Scan for the cell matching the given text and deliver its [X, Y] coordinate at center. 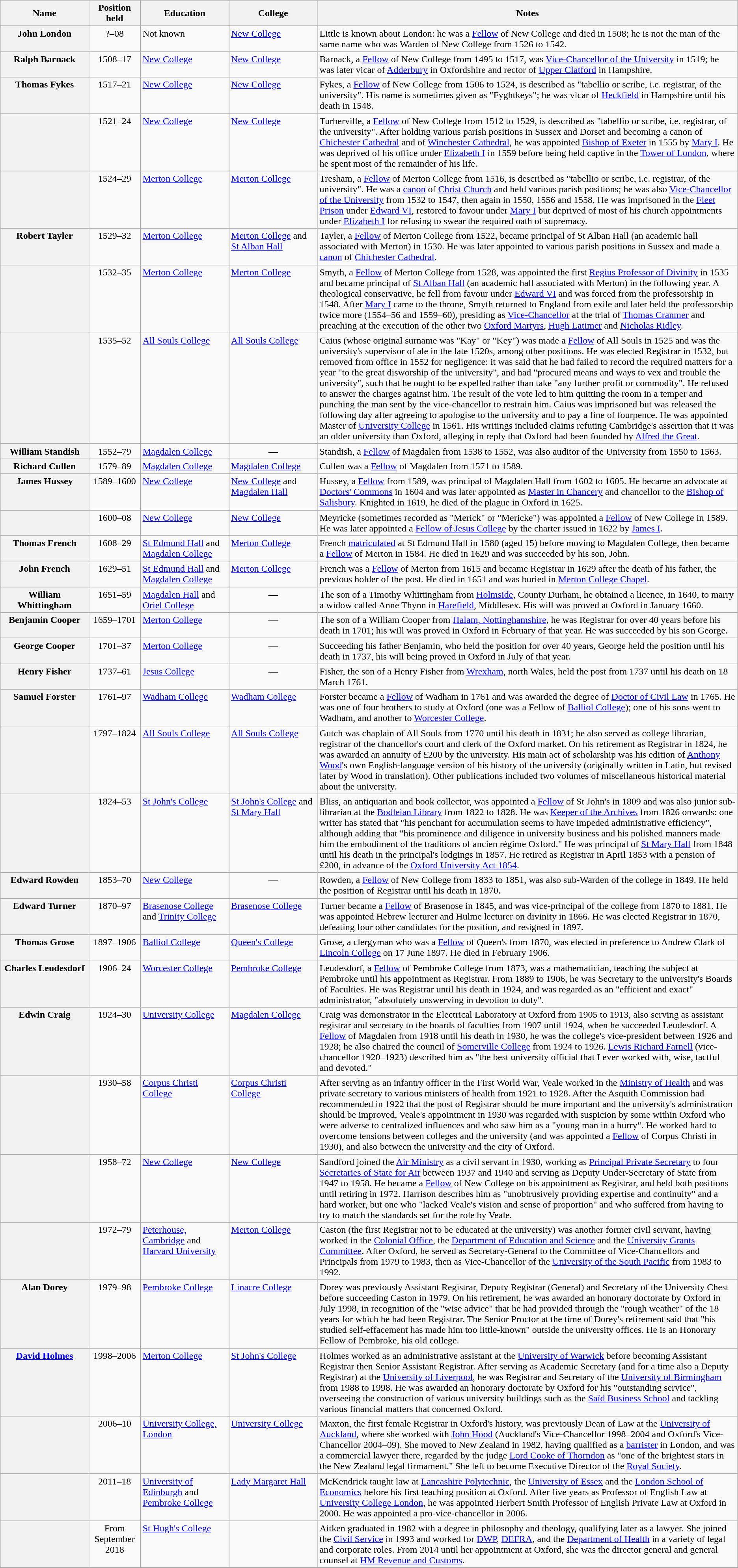
Thomas Grose [45, 947]
Standish, a Fellow of Magdalen from 1538 to 1552, was also auditor of the University from 1550 to 1563. [527, 451]
William Whittingham [45, 600]
William Standish [45, 451]
Linacre College [273, 1314]
Position held [114, 13]
1529–32 [114, 247]
1579–89 [114, 466]
University of Edinburgh and Pembroke College [184, 1497]
New College and Magdalen Hall [273, 492]
?–08 [114, 39]
Balliol College [184, 947]
College [273, 13]
1998–2006 [114, 1382]
Brasenose College [273, 916]
1761–97 [114, 708]
1797–1824 [114, 760]
1906–24 [114, 983]
St John's College and St Mary Hall [273, 833]
Ralph Barnack [45, 65]
Not known [184, 39]
1979–98 [114, 1314]
Robert Tayler [45, 247]
Edward Turner [45, 916]
Thomas Fykes [45, 95]
Benjamin Cooper [45, 626]
1897–1906 [114, 947]
1701–37 [114, 651]
1824–53 [114, 833]
1508–17 [114, 65]
David Holmes [45, 1382]
Lady Margaret Hall [273, 1497]
Alan Dorey [45, 1314]
Queen's College [273, 947]
1737–61 [114, 677]
1924–30 [114, 1041]
From September 2018 [114, 1544]
1589–1600 [114, 492]
Charles Leudesdorf [45, 983]
1958–72 [114, 1188]
Cullen was a Fellow of Magdalen from 1571 to 1589. [527, 466]
1535–52 [114, 388]
Peterhouse, Cambridge and Harvard University [184, 1251]
Worcester College [184, 983]
Richard Cullen [45, 466]
Education [184, 13]
University College, London [184, 1445]
1870–97 [114, 916]
John London [45, 39]
2011–18 [114, 1497]
1517–21 [114, 95]
1552–79 [114, 451]
Magdalen Hall and Oriel College [184, 600]
1651–59 [114, 600]
Henry Fisher [45, 677]
1524–29 [114, 200]
John French [45, 574]
2006–10 [114, 1445]
Notes [527, 13]
Fisher, the son of a Henry Fisher from Wrexham, north Wales, held the post from 1737 until his death on 18 March 1761. [527, 677]
Samuel Forster [45, 708]
1972–79 [114, 1251]
1608–29 [114, 548]
1629–51 [114, 574]
1930–58 [114, 1115]
Jesus College [184, 677]
George Cooper [45, 651]
1532–35 [114, 299]
1600–08 [114, 522]
St Hugh's College [184, 1544]
Name [45, 13]
1521–24 [114, 142]
1659–1701 [114, 626]
James Hussey [45, 492]
Thomas French [45, 548]
Merton College and St Alban Hall [273, 247]
Edwin Craig [45, 1041]
Edward Rowden [45, 886]
Brasenose College and Trinity College [184, 916]
1853–70 [114, 886]
